Determine the (X, Y) coordinate at the center of the cell enclosing the given text.  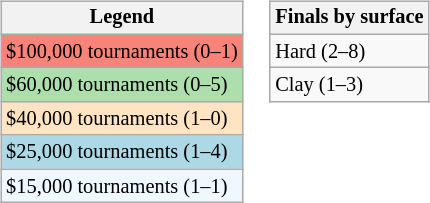
Finals by surface (349, 18)
Hard (2–8) (349, 51)
$60,000 tournaments (0–5) (122, 85)
$25,000 tournaments (1–4) (122, 152)
$100,000 tournaments (0–1) (122, 51)
$15,000 tournaments (1–1) (122, 186)
Clay (1–3) (349, 85)
Legend (122, 18)
$40,000 tournaments (1–0) (122, 119)
